Search for the cell housing the specified text and yield its (x, y) center coordinate. 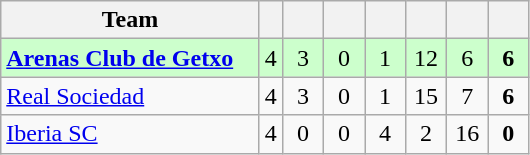
7 (468, 96)
Iberia SC (130, 134)
Real Sociedad (130, 96)
2 (426, 134)
16 (468, 134)
15 (426, 96)
12 (426, 58)
Arenas Club de Getxo (130, 58)
Team (130, 20)
